Provide the [x, y] coordinate of the cell's center where the given text is located.  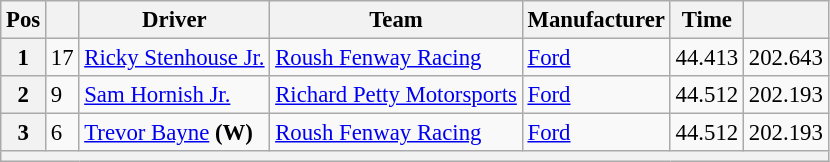
Trevor Bayne (W) [174, 133]
Driver [174, 20]
Team [396, 20]
17 [62, 58]
Ricky Stenhouse Jr. [174, 58]
Sam Hornish Jr. [174, 95]
Pos [24, 20]
9 [62, 95]
202.643 [786, 58]
3 [24, 133]
44.413 [706, 58]
Time [706, 20]
6 [62, 133]
Richard Petty Motorsports [396, 95]
1 [24, 58]
Manufacturer [596, 20]
2 [24, 95]
